From the cell containing the given text, extract its center point as (x, y) coordinate. 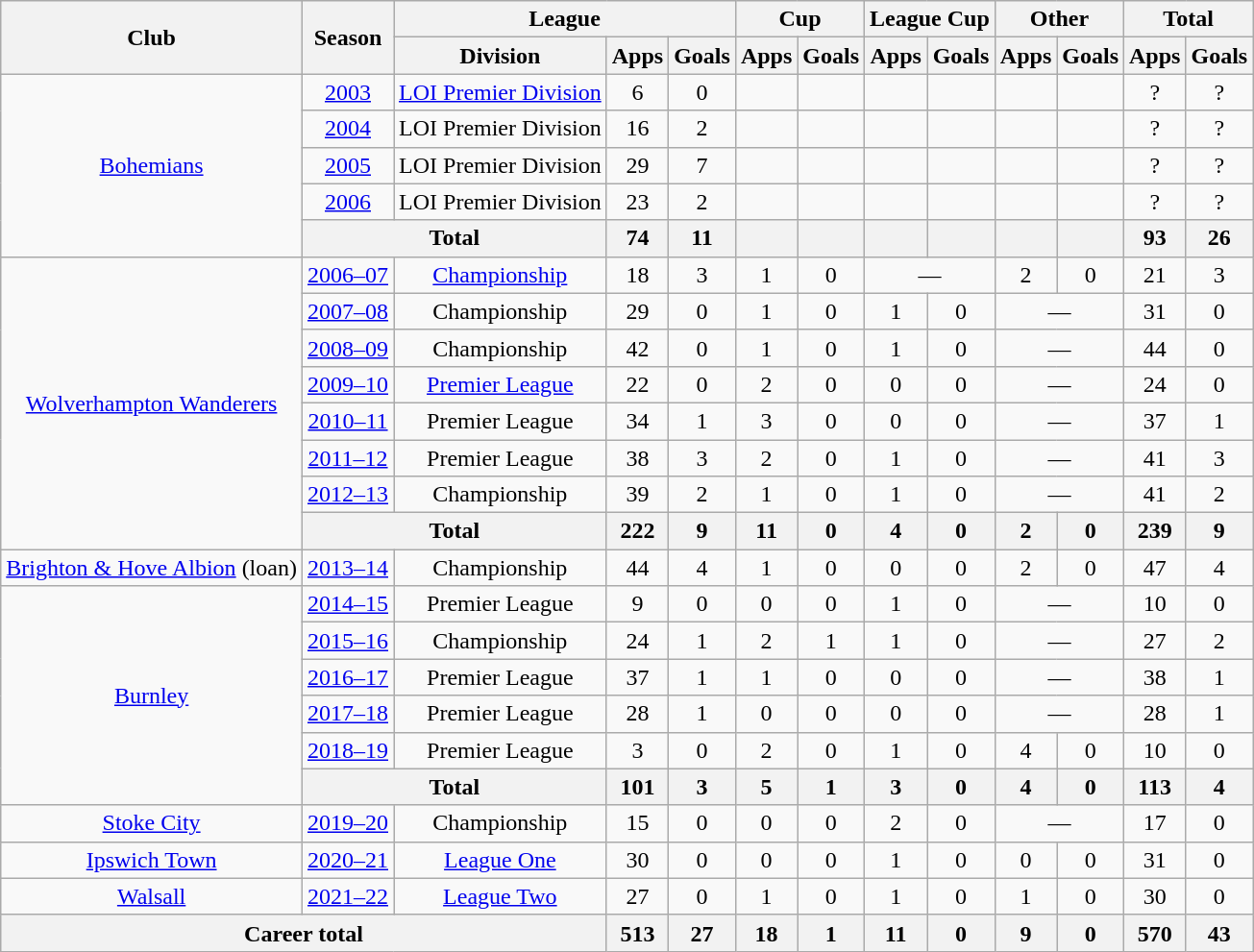
Walsall (152, 896)
Cup (799, 19)
570 (1155, 933)
2020–21 (348, 860)
2004 (348, 129)
2019–20 (348, 823)
2015–16 (348, 641)
2017–18 (348, 714)
23 (637, 202)
Brighton & Hove Albion (loan) (152, 568)
2007–08 (348, 311)
2003 (348, 92)
43 (1219, 933)
39 (637, 495)
17 (1155, 823)
2013–14 (348, 568)
Other (1059, 19)
7 (702, 165)
513 (637, 933)
2009–10 (348, 384)
Division (501, 56)
Career total (304, 933)
2008–09 (348, 348)
93 (1155, 238)
2005 (348, 165)
2016–17 (348, 677)
Bohemians (152, 165)
22 (637, 384)
2011–12 (348, 458)
101 (637, 787)
2014–15 (348, 604)
Stoke City (152, 823)
League Cup (930, 19)
Burnley (152, 696)
26 (1219, 238)
2021–22 (348, 896)
Ipswich Town (152, 860)
League Two (501, 896)
6 (637, 92)
League (565, 19)
2018–19 (348, 750)
2012–13 (348, 495)
Wolverhampton Wanderers (152, 403)
222 (637, 531)
42 (637, 348)
113 (1155, 787)
League One (501, 860)
2006–07 (348, 275)
2006 (348, 202)
34 (637, 421)
16 (637, 129)
239 (1155, 531)
Club (152, 37)
Season (348, 37)
47 (1155, 568)
2010–11 (348, 421)
74 (637, 238)
5 (766, 787)
21 (1155, 275)
15 (637, 823)
